Identify which cell holds the provided text, then report its (X, Y) central coordinate. 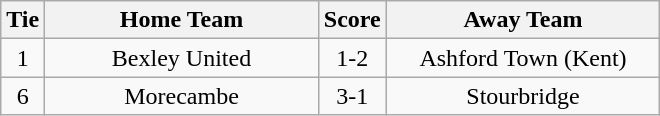
1-2 (352, 58)
Away Team (523, 20)
Ashford Town (Kent) (523, 58)
Tie (23, 20)
Morecambe (182, 96)
Bexley United (182, 58)
6 (23, 96)
Home Team (182, 20)
1 (23, 58)
3-1 (352, 96)
Score (352, 20)
Stourbridge (523, 96)
